Capture the cell that displays the provided text and extract its [x, y] central coordinate. 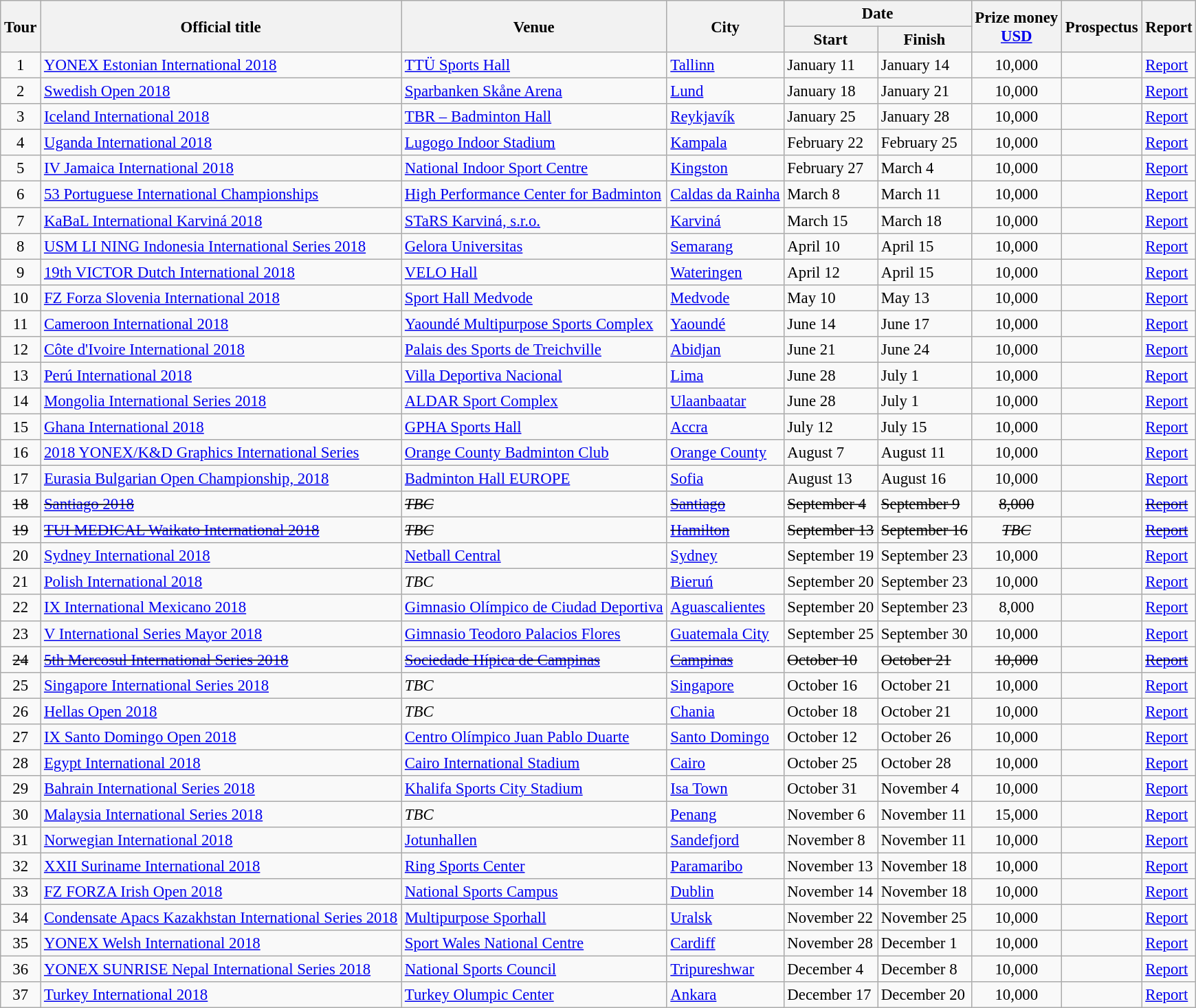
6 [21, 194]
Cairo [725, 763]
3 [21, 117]
Sparbanken Skåne Arena [534, 91]
Gimnasio Olímpico de Ciudad Deportiva [534, 608]
14 [21, 401]
Côte d'Ivoire International 2018 [221, 350]
IX International Mexicano 2018 [221, 608]
October 18 [830, 711]
Karviná [725, 221]
Tallinn [725, 65]
Egypt International 2018 [221, 763]
2 [21, 91]
September 25 [830, 634]
February 22 [830, 143]
Uralsk [725, 918]
Sport Hall Medvode [534, 298]
February 25 [924, 143]
Ulaanbaatar [725, 401]
IX Santo Domingo Open 2018 [221, 737]
22 [21, 608]
June 21 [830, 350]
TUI MEDICAL Waikato International 2018 [221, 530]
November 6 [830, 814]
October 31 [830, 789]
September 30 [924, 634]
June 24 [924, 350]
Ring Sports Center [534, 866]
19th VICTOR Dutch International 2018 [221, 272]
Orange County Badminton Club [534, 453]
April 12 [830, 272]
GPHA Sports Hall [534, 427]
Villa Deportiva Nacional [534, 375]
Kampala [725, 143]
Khalifa Sports City Stadium [534, 789]
26 [21, 711]
October 16 [830, 685]
December 4 [830, 970]
Iceland International 2018 [221, 117]
9 [21, 272]
May 10 [830, 298]
5 [21, 168]
30 [21, 814]
November 14 [830, 892]
October 25 [830, 763]
Sandefjord [725, 840]
Lima [725, 375]
Yaoundé Multipurpose Sports Complex [534, 324]
March 4 [924, 168]
7 [21, 221]
November 28 [830, 943]
National Sports Campus [534, 892]
Yaoundé [725, 324]
Prospectus [1101, 26]
Malaysia International Series 2018 [221, 814]
Bieruń [725, 582]
November 8 [830, 840]
Swedish Open 2018 [221, 91]
V International Series Mayor 2018 [221, 634]
Ghana International 2018 [221, 427]
Isa Town [725, 789]
31 [21, 840]
October 12 [830, 737]
March 15 [830, 221]
November 4 [924, 789]
Palais des Sports de Treichville [534, 350]
8 [21, 246]
19 [21, 530]
Mongolia International Series 2018 [221, 401]
November 25 [924, 918]
28 [21, 763]
Abidjan [725, 350]
2018 YONEX/K&D Graphics International Series [221, 453]
TTÜ Sports Hall [534, 65]
Gimnasio Teodoro Palacios Flores [534, 634]
September 4 [830, 504]
Uganda International 2018 [221, 143]
16 [21, 453]
March 8 [830, 194]
Reykjavík [725, 117]
Cardiff [725, 943]
21 [21, 582]
Singapore [725, 685]
Dublin [725, 892]
Tour [21, 26]
Hellas Open 2018 [221, 711]
January 21 [924, 91]
18 [21, 504]
August 11 [924, 453]
KaBaL International Karviná 2018 [221, 221]
June 14 [830, 324]
32 [21, 866]
YONEX Welsh International 2018 [221, 943]
August 13 [830, 479]
July 15 [924, 427]
September 16 [924, 530]
Tripureshwar [725, 970]
January 28 [924, 117]
April 10 [830, 246]
November 22 [830, 918]
Hamilton [725, 530]
June 17 [924, 324]
January 25 [830, 117]
Multipurpose Sporhall [534, 918]
12 [21, 350]
YONEX Estonian International 2018 [221, 65]
December 1 [924, 943]
Polish International 2018 [221, 582]
20 [21, 556]
15,000 [1016, 814]
National Sports Council [534, 970]
National Indoor Sport Centre [534, 168]
Date [877, 14]
Netball Central [534, 556]
Aguascalientes [725, 608]
23 [21, 634]
Perú International 2018 [221, 375]
Medvode [725, 298]
High Performance Center for Badminton [534, 194]
FZ Forza Slovenia International 2018 [221, 298]
YONEX SUNRISE Nepal International Series 2018 [221, 970]
Eurasia Bulgarian Open Championship, 2018 [221, 479]
Bahrain International Series 2018 [221, 789]
March 18 [924, 221]
Santiago 2018 [221, 504]
Sport Wales National Centre [534, 943]
53 Portuguese International Championships [221, 194]
35 [21, 943]
January 11 [830, 65]
Sofia [725, 479]
VELO Hall [534, 272]
Kingston [725, 168]
5th Mercosul International Series 2018 [221, 660]
27 [21, 737]
IV Jamaica International 2018 [221, 168]
STaRS Karviná, s.r.o. [534, 221]
Semarang [725, 246]
USM LI NING Indonesia International Series 2018 [221, 246]
January 14 [924, 65]
Condensate Apacs Kazakhstan International Series 2018 [221, 918]
Singapore International Series 2018 [221, 685]
Prize money USD [1016, 26]
Norwegian International 2018 [221, 840]
10 [21, 298]
Santiago [725, 504]
December 8 [924, 970]
Badminton Hall EUROPE [534, 479]
Penang [725, 814]
Lugogo Indoor Stadium [534, 143]
November 13 [830, 866]
36 [21, 970]
29 [21, 789]
May 13 [924, 298]
Orange County [725, 453]
Finish [924, 40]
October 10 [830, 660]
Guatemala City [725, 634]
September 13 [830, 530]
Official title [221, 26]
17 [21, 479]
ALDAR Sport Complex [534, 401]
TBR – Badminton Hall [534, 117]
XXII Suriname International 2018 [221, 866]
Sydney International 2018 [221, 556]
11 [21, 324]
Campinas [725, 660]
34 [21, 918]
October 26 [924, 737]
Sydney [725, 556]
13 [21, 375]
Paramaribo [725, 866]
33 [21, 892]
September 9 [924, 504]
City [725, 26]
September 19 [830, 556]
Wateringen [725, 272]
15 [21, 427]
January 18 [830, 91]
March 11 [924, 194]
Santo Domingo [725, 737]
February 27 [830, 168]
Lund [725, 91]
August 7 [830, 453]
August 16 [924, 479]
Accra [725, 427]
24 [21, 660]
25 [21, 685]
Chania [725, 711]
1 [21, 65]
Venue [534, 26]
July 12 [830, 427]
Start [830, 40]
Centro Olímpico Juan Pablo Duarte [534, 737]
Caldas da Rainha [725, 194]
Jotunhallen [534, 840]
FZ FORZA Irish Open 2018 [221, 892]
4 [21, 143]
October 28 [924, 763]
Gelora Universitas [534, 246]
Cameroon International 2018 [221, 324]
Sociedade Hípica de Campinas [534, 660]
Cairo International Stadium [534, 763]
